For the text-containing cell, return its midpoint in (x, y) coordinate format. 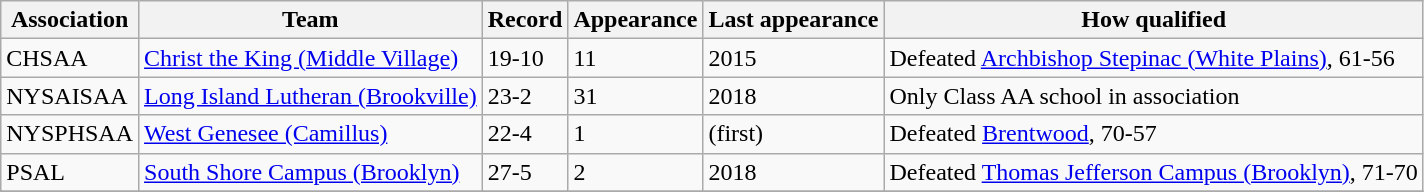
Only Class AA school in association (1154, 96)
27-5 (525, 172)
Appearance (636, 20)
Defeated Archbishop Stepinac (White Plains), 61-56 (1154, 58)
Association (70, 20)
(first) (794, 134)
NYSAISAA (70, 96)
West Genesee (Camillus) (311, 134)
CHSAA (70, 58)
PSAL (70, 172)
19-10 (525, 58)
23-2 (525, 96)
South Shore Campus (Brooklyn) (311, 172)
2 (636, 172)
Record (525, 20)
Last appearance (794, 20)
Defeated Brentwood, 70-57 (1154, 134)
Team (311, 20)
How qualified (1154, 20)
Long Island Lutheran (Brookville) (311, 96)
2015 (794, 58)
1 (636, 134)
11 (636, 58)
Christ the King (Middle Village) (311, 58)
NYSPHSAA (70, 134)
31 (636, 96)
Defeated Thomas Jefferson Campus (Brooklyn), 71-70 (1154, 172)
22-4 (525, 134)
